Find where the given text appears and provide that cell's center as (x, y) coordinate. 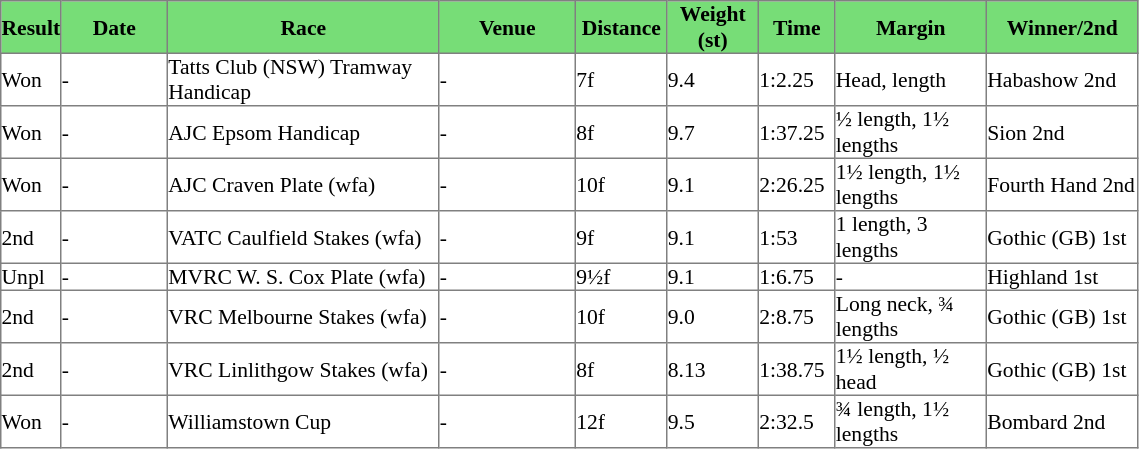
Tatts Club (NSW) Tramway Handicap (304, 79)
12f (622, 421)
8.13 (713, 369)
¾ length, 1½ lengths (911, 421)
9.4 (713, 79)
Venue (507, 27)
Sion 2nd (1063, 132)
Williamstown Cup (304, 421)
Long neck, ¾ lengths (911, 316)
7f (622, 79)
Weight (st) (713, 27)
Margin (911, 27)
Head, length (911, 79)
1:6.75 (797, 276)
AJC Epsom Handicap (304, 132)
MVRC W. S. Cox Plate (wfa) (304, 276)
9½f (622, 276)
1½ length, ½ head (911, 369)
Winner/2nd (1063, 27)
VRC Melbourne Stakes (wfa) (304, 316)
1:53 (797, 237)
2:32.5 (797, 421)
VATC Caulfield Stakes (wfa) (304, 237)
AJC Craven Plate (wfa) (304, 184)
9f (622, 237)
Bombard 2nd (1063, 421)
Date (114, 27)
Unpl (31, 276)
Race (304, 27)
½ length, 1½ lengths (911, 132)
2:26.25 (797, 184)
9.5 (713, 421)
1:2.25 (797, 79)
1 length, 3 lengths (911, 237)
1½ length, 1½ lengths (911, 184)
Result (31, 27)
9.0 (713, 316)
Highland 1st (1063, 276)
Distance (622, 27)
2:8.75 (797, 316)
Time (797, 27)
1:37.25 (797, 132)
9.7 (713, 132)
1:38.75 (797, 369)
VRC Linlithgow Stakes (wfa) (304, 369)
Fourth Hand 2nd (1063, 184)
Habashow 2nd (1063, 79)
